Pinpoint the cell where the given text exists, returning its (x, y) midpoint coordinate. 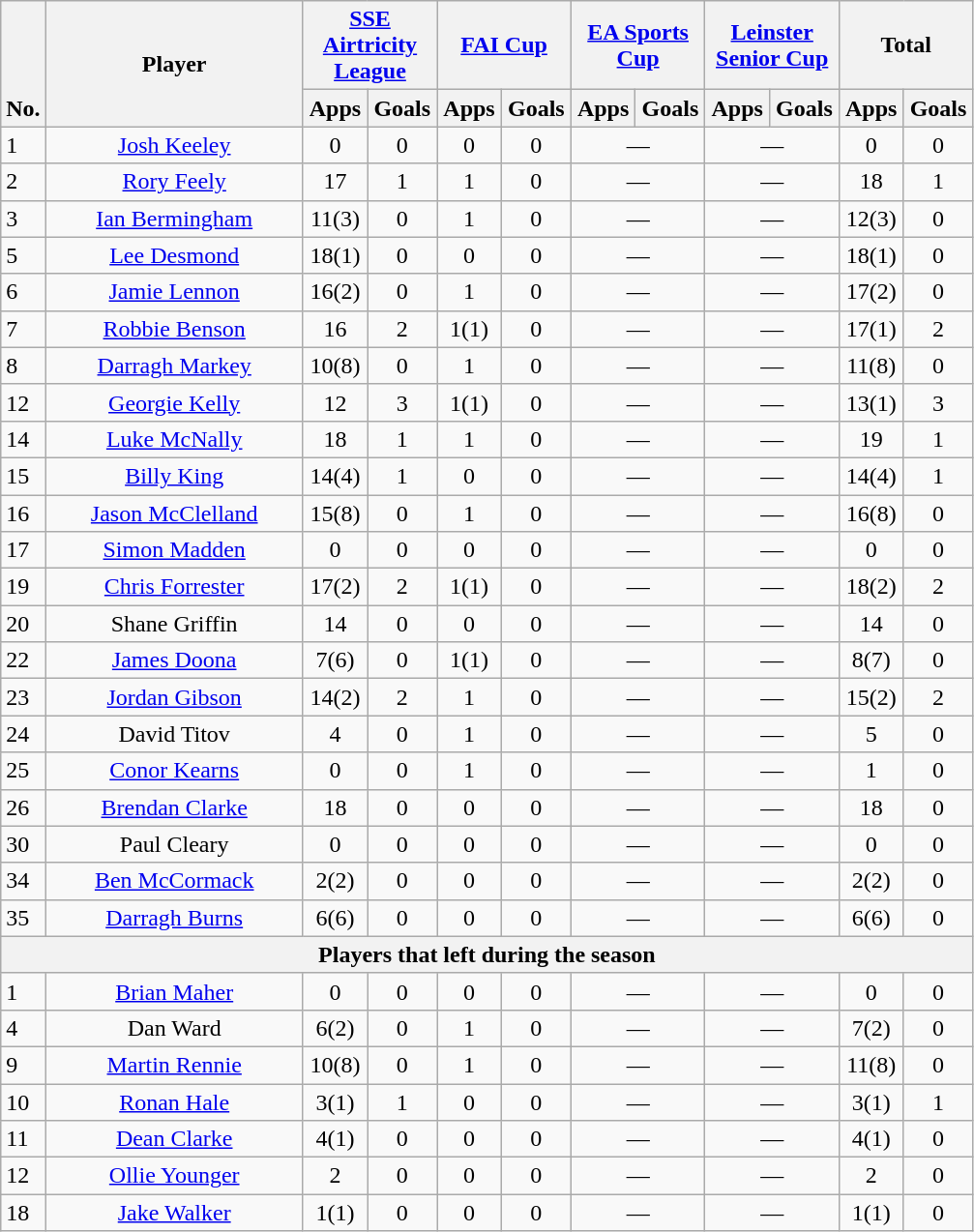
15(2) (871, 697)
15 (23, 476)
14(2) (335, 697)
7(6) (335, 660)
Brian Maher (174, 991)
9 (23, 1065)
Shane Griffin (174, 624)
Martin Rennie (174, 1065)
FAI Cup (505, 45)
SSE Airtricity League (369, 45)
7 (23, 329)
Jason McClelland (174, 513)
10 (23, 1101)
Luke McNally (174, 439)
Robbie Benson (174, 329)
15(8) (335, 513)
Jake Walker (174, 1213)
Josh Keeley (174, 145)
6(2) (335, 1028)
Ian Bermingham (174, 219)
26 (23, 807)
12(3) (871, 219)
Rory Feely (174, 182)
Ben McCormack (174, 881)
Billy King (174, 476)
7(2) (871, 1028)
20 (23, 624)
23 (23, 697)
13(1) (871, 402)
Jamie Lennon (174, 292)
Ollie Younger (174, 1176)
EA Sports Cup (638, 45)
22 (23, 660)
David Titov (174, 734)
No. (23, 64)
35 (23, 918)
Players that left during the season (487, 954)
6 (23, 292)
16(2) (335, 292)
Simon Madden (174, 550)
11 (23, 1139)
24 (23, 734)
James Doona (174, 660)
16(8) (871, 513)
Paul Cleary (174, 844)
Total (905, 45)
Brendan Clarke (174, 807)
25 (23, 771)
Darragh Markey (174, 366)
Georgie Kelly (174, 402)
Conor Kearns (174, 771)
8 (23, 366)
Leinster Senior Cup (772, 45)
17(1) (871, 329)
30 (23, 844)
18(2) (871, 587)
Ronan Hale (174, 1101)
Dan Ward (174, 1028)
Jordan Gibson (174, 697)
11(3) (335, 219)
Darragh Burns (174, 918)
8(7) (871, 660)
Lee Desmond (174, 255)
Dean Clarke (174, 1139)
Chris Forrester (174, 587)
34 (23, 881)
Player (174, 64)
